Output the [x, y] coordinate of the center of the cell containing the given text.  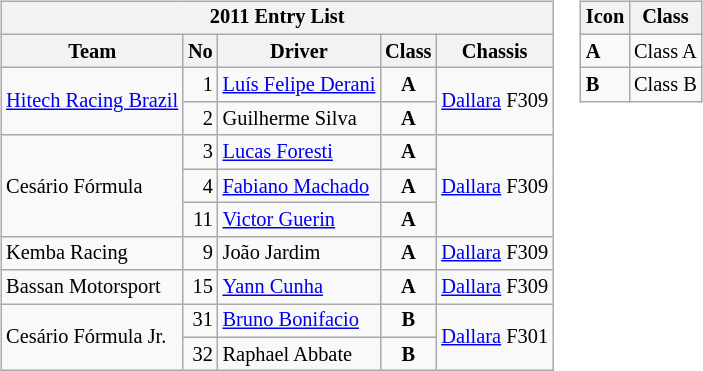
Guilherme Silva [300, 119]
3 [200, 152]
João Jardim [300, 253]
4 [200, 186]
32 [200, 354]
Cesário Fórmula Jr. [92, 338]
Team [92, 51]
31 [200, 321]
9 [200, 253]
Lucas Foresti [300, 152]
Class B [666, 85]
Icon [605, 18]
Bruno Bonifacio [300, 321]
Cesário Fórmula [92, 186]
Hitech Racing Brazil [92, 102]
Bassan Motorsport [92, 287]
Yann Cunha [300, 287]
Class A [666, 51]
Luís Felipe Derani [300, 85]
Chassis [494, 51]
15 [200, 287]
Kemba Racing [92, 253]
2011 Entry List [277, 18]
Driver [300, 51]
Raphael Abbate [300, 354]
No [200, 51]
Victor Guerin [300, 220]
11 [200, 220]
2 [200, 119]
Fabiano Machado [300, 186]
1 [200, 85]
Dallara F301 [494, 338]
